Search for the cell housing the specified text and yield its (X, Y) center coordinate. 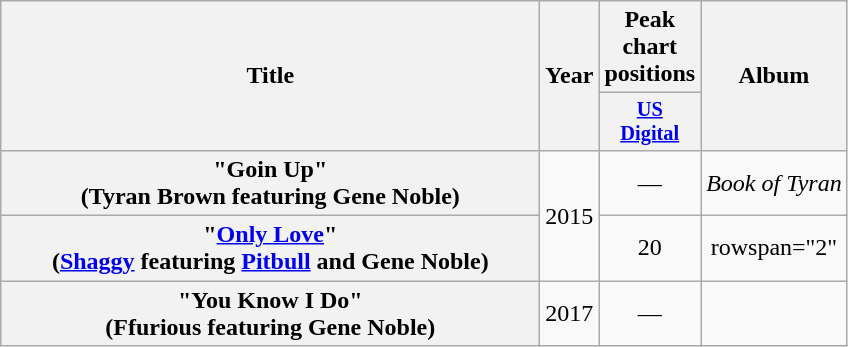
2015 (570, 215)
Year (570, 76)
2017 (570, 314)
Title (270, 76)
20 (650, 248)
Album (774, 76)
"Goin Up"(Tyran Brown featuring Gene Noble) (270, 182)
Peak chart positions (650, 47)
rowspan="2" (774, 248)
Book of Tyran (774, 182)
"Only Love"(Shaggy featuring Pitbull and Gene Noble) (270, 248)
"You Know I Do"(Ffurious featuring Gene Noble) (270, 314)
USDigital (650, 122)
